Scan for the cell matching the given text and deliver its (X, Y) coordinate at center. 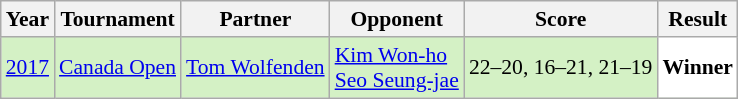
Opponent (397, 19)
Canada Open (118, 68)
22–20, 16–21, 21–19 (561, 68)
Tournament (118, 19)
Partner (256, 19)
Winner (698, 68)
Kim Won-ho Seo Seung-jae (397, 68)
2017 (28, 68)
Result (698, 19)
Tom Wolfenden (256, 68)
Score (561, 19)
Year (28, 19)
